From the cell containing the given text, extract its center point as (X, Y) coordinate. 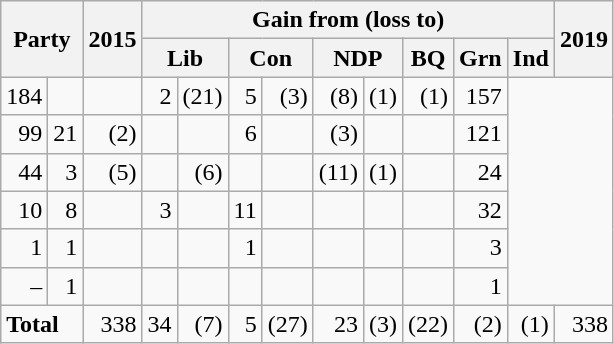
44 (24, 172)
2015 (112, 39)
157 (481, 96)
Lib (185, 58)
NDP (358, 58)
(7) (202, 324)
121 (481, 134)
34 (160, 324)
99 (24, 134)
Ind (530, 58)
(22) (428, 324)
BQ (428, 58)
24 (481, 172)
Gain from (loss to) (348, 20)
11 (245, 210)
(11) (338, 172)
– (24, 286)
Party (42, 39)
Grn (481, 58)
Total (42, 324)
21 (66, 134)
10 (24, 210)
184 (24, 96)
23 (338, 324)
(21) (202, 96)
Con (270, 58)
8 (66, 210)
(27) (288, 324)
2019 (584, 39)
6 (245, 134)
(8) (338, 96)
(5) (112, 172)
(6) (202, 172)
2 (160, 96)
32 (481, 210)
